Find where the given text appears and provide that cell's center as (X, Y) coordinate. 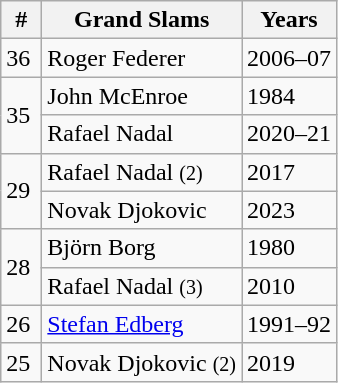
Stefan Edberg (142, 324)
1984 (290, 96)
Novak Djokovic (2) (142, 362)
35 (22, 115)
Rafael Nadal (2) (142, 172)
2020–21 (290, 134)
36 (22, 58)
Björn Borg (142, 248)
Grand Slams (142, 20)
Years (290, 20)
26 (22, 324)
25 (22, 362)
John McEnroe (142, 96)
2010 (290, 286)
# (22, 20)
2017 (290, 172)
Rafael Nadal (3) (142, 286)
2006–07 (290, 58)
1991–92 (290, 324)
Novak Djokovic (142, 210)
29 (22, 191)
Roger Federer (142, 58)
28 (22, 267)
2019 (290, 362)
1980 (290, 248)
2023 (290, 210)
Rafael Nadal (142, 134)
